For the text-containing cell, return its midpoint in (X, Y) coordinate format. 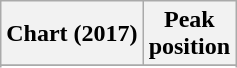
Chart (2017) (72, 34)
Peak position (189, 34)
